Determine the (X, Y) coordinate at the center of the cell enclosing the given text.  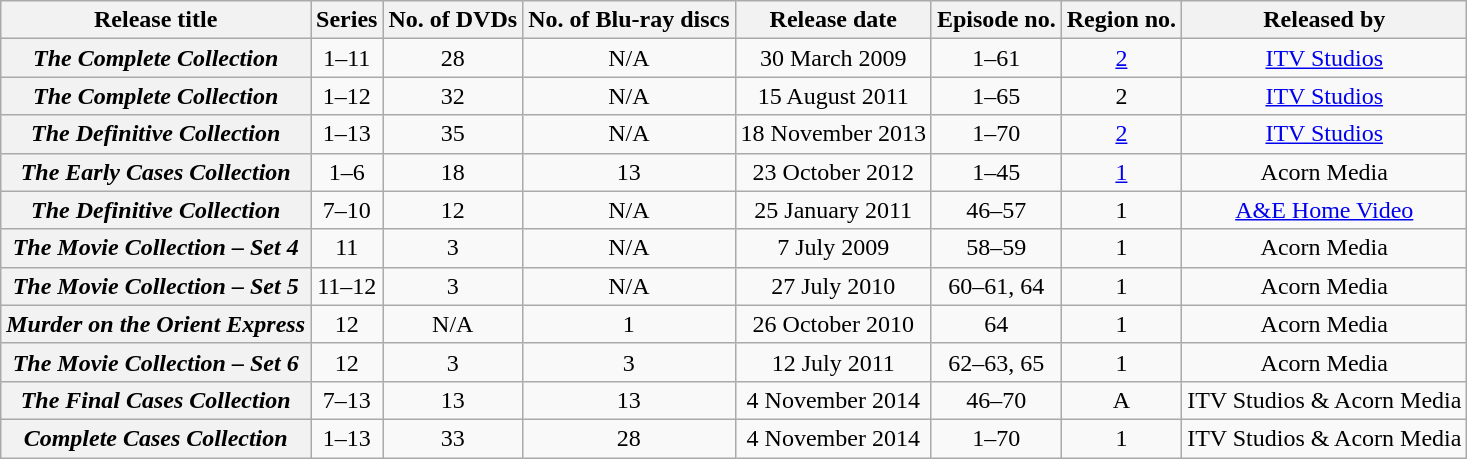
Episode no. (996, 20)
7–13 (347, 400)
1–65 (996, 96)
46–70 (996, 400)
18 (453, 172)
Released by (1324, 20)
Complete Cases Collection (156, 438)
12 July 2011 (833, 362)
33 (453, 438)
1–11 (347, 58)
Release date (833, 20)
11 (347, 248)
7 July 2009 (833, 248)
1–61 (996, 58)
No. of DVDs (453, 20)
The Movie Collection – Set 4 (156, 248)
25 January 2011 (833, 210)
11–12 (347, 286)
60–61, 64 (996, 286)
27 July 2010 (833, 286)
A&E Home Video (1324, 210)
A (1121, 400)
1–12 (347, 96)
35 (453, 134)
Murder on the Orient Express (156, 324)
7–10 (347, 210)
62–63, 65 (996, 362)
The Movie Collection – Set 5 (156, 286)
The Early Cases Collection (156, 172)
Region no. (1121, 20)
The Movie Collection – Set 6 (156, 362)
1–45 (996, 172)
15 August 2011 (833, 96)
46–57 (996, 210)
23 October 2012 (833, 172)
58–59 (996, 248)
Series (347, 20)
64 (996, 324)
18 November 2013 (833, 134)
Release title (156, 20)
No. of Blu-ray discs (629, 20)
1–6 (347, 172)
30 March 2009 (833, 58)
The Final Cases Collection (156, 400)
32 (453, 96)
26 October 2010 (833, 324)
